Find where the given text appears and provide that cell's center as [x, y] coordinate. 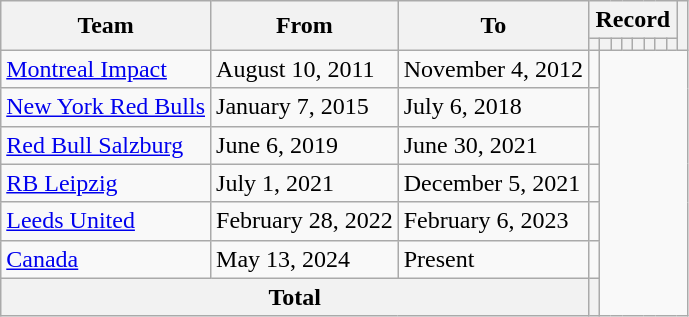
Canada [106, 259]
June 30, 2021 [493, 145]
From [305, 26]
To [493, 26]
Montreal Impact [106, 69]
January 7, 2015 [305, 107]
Team [106, 26]
RB Leipzig [106, 183]
August 10, 2011 [305, 69]
November 4, 2012 [493, 69]
February 28, 2022 [305, 221]
New York Red Bulls [106, 107]
Total [295, 297]
Red Bull Salzburg [106, 145]
June 6, 2019 [305, 145]
May 13, 2024 [305, 259]
July 1, 2021 [305, 183]
Leeds United [106, 221]
Record [633, 20]
December 5, 2021 [493, 183]
February 6, 2023 [493, 221]
July 6, 2018 [493, 107]
Present [493, 259]
